Determine the (X, Y) coordinate at the center of the cell enclosing the given text.  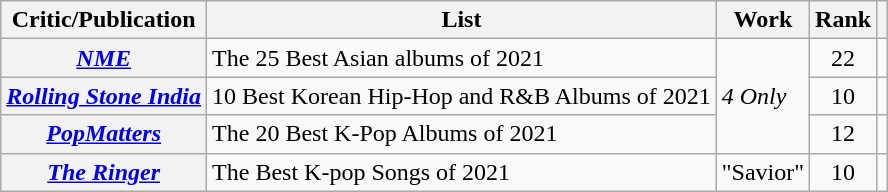
"Savior" (762, 172)
22 (844, 58)
Rolling Stone India (104, 96)
NME (104, 58)
The Best K-pop Songs of 2021 (462, 172)
Rank (844, 20)
10 Best Korean Hip-Hop and R&B Albums of 2021 (462, 96)
Work (762, 20)
Critic/Publication (104, 20)
List (462, 20)
The Ringer (104, 172)
4 Only (762, 96)
The 25 Best Asian albums of 2021 (462, 58)
PopMatters (104, 134)
12 (844, 134)
The 20 Best K-Pop Albums of 2021 (462, 134)
